Return (X, Y) of the center of cell containing provided text 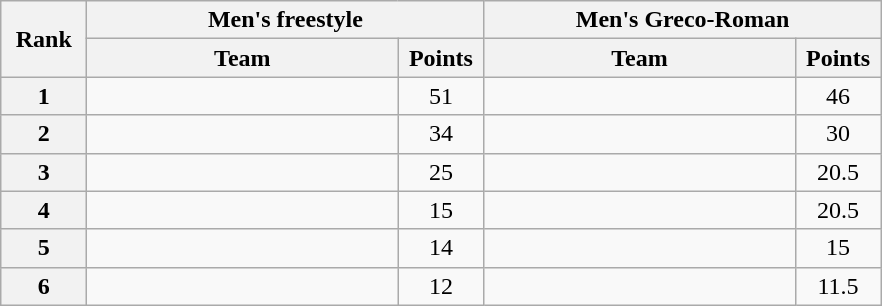
Men's freestyle (286, 20)
4 (44, 210)
51 (441, 96)
30 (838, 134)
14 (441, 248)
11.5 (838, 286)
1 (44, 96)
6 (44, 286)
3 (44, 172)
25 (441, 172)
46 (838, 96)
Rank (44, 39)
12 (441, 286)
2 (44, 134)
34 (441, 134)
Men's Greco-Roman (682, 20)
5 (44, 248)
